Pinpoint the cell where the given text exists, returning its (X, Y) midpoint coordinate. 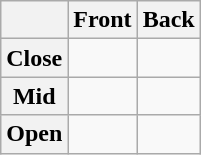
Open (34, 134)
Back (168, 20)
Mid (34, 96)
Close (34, 58)
Front (102, 20)
